Detect which cell encompasses the target text, then output its [X, Y] center coordinate. 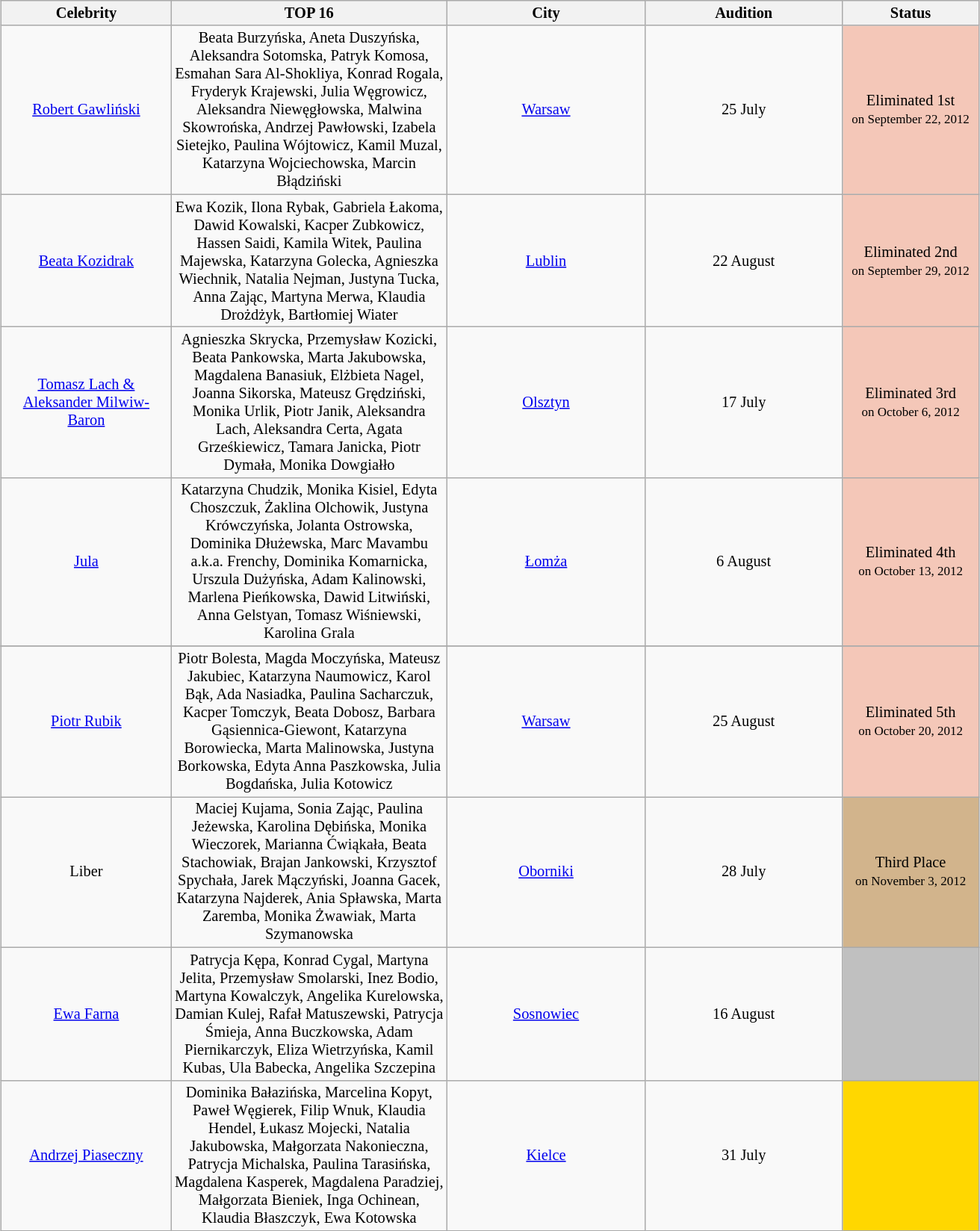
25 July [744, 110]
31 July [744, 1156]
Oborniki [547, 872]
Audition [744, 13]
Ewa Farna [87, 1014]
17 July [744, 403]
Beata Kozidrak [87, 261]
Eliminated 1ston September 22, 2012 [911, 110]
Eliminated 5thon October 20, 2012 [911, 722]
Olsztyn [547, 403]
City [547, 13]
Tomasz Lach & Aleksander Milwiw-Baron [87, 403]
Lublin [547, 261]
Łomża [547, 562]
Eliminated 4thon October 13, 2012 [911, 562]
Sosnowiec [547, 1014]
Andrzej Piaseczny [87, 1156]
28 July [744, 872]
Eliminated 2ndon September 29, 2012 [911, 261]
Jula [87, 562]
Piotr Rubik [87, 722]
Status [911, 13]
16 August [744, 1014]
TOP 16 [309, 13]
Liber [87, 872]
Third Placeon November 3, 2012 [911, 872]
25 August [744, 722]
Robert Gawliński [87, 110]
Eliminated 3rdon October 6, 2012 [911, 403]
6 August [744, 562]
22 August [744, 261]
Celebrity [87, 13]
Kielce [547, 1156]
